Find where the given text appears and provide that cell's center as (x, y) coordinate. 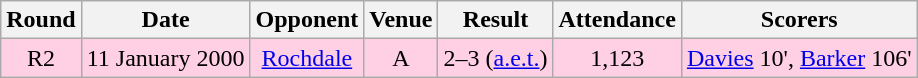
Result (496, 20)
A (401, 58)
1,123 (617, 58)
Davies 10', Barker 106' (799, 58)
R2 (41, 58)
Opponent (307, 20)
2–3 (a.e.t.) (496, 58)
Venue (401, 20)
11 January 2000 (166, 58)
Round (41, 20)
Rochdale (307, 58)
Date (166, 20)
Attendance (617, 20)
Scorers (799, 20)
